Capture the cell that displays the provided text and extract its [x, y] central coordinate. 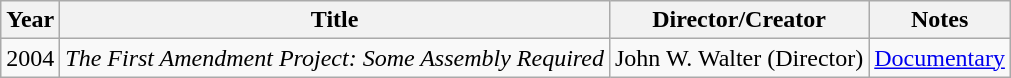
Notes [940, 20]
Year [30, 20]
Title [335, 20]
Documentary [940, 58]
2004 [30, 58]
Director/Creator [738, 20]
The First Amendment Project: Some Assembly Required [335, 58]
John W. Walter (Director) [738, 58]
